Determine the (X, Y) coordinate at the center of the cell enclosing the given text.  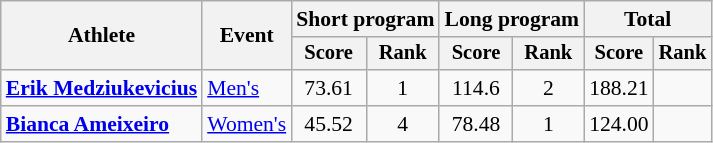
124.00 (618, 124)
45.52 (328, 124)
Long program (512, 19)
Total (648, 19)
Women's (246, 124)
2 (548, 88)
73.61 (328, 88)
Bianca Ameixeiro (102, 124)
Athlete (102, 36)
Men's (246, 88)
78.48 (476, 124)
Event (246, 36)
114.6 (476, 88)
4 (402, 124)
Erik Medziukevicius (102, 88)
Short program (365, 19)
188.21 (618, 88)
